Provide the (x, y) coordinate of the cell's center where the given text is located.  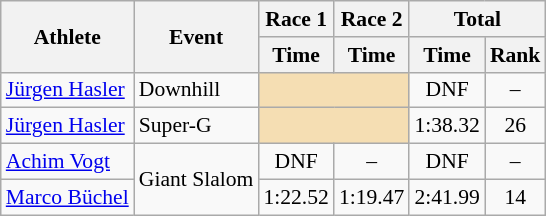
2:41.99 (446, 197)
1:38.32 (446, 126)
Athlete (68, 36)
Race 1 (296, 19)
Race 2 (372, 19)
Rank (516, 55)
26 (516, 126)
Marco Büchel (68, 197)
1:19.47 (372, 197)
Giant Slalom (196, 180)
14 (516, 197)
Super-G (196, 126)
Downhill (196, 90)
Total (477, 19)
Achim Vogt (68, 162)
Event (196, 36)
1:22.52 (296, 197)
